Extract the [X, Y] coordinate from the center of the cell holding the provided text.  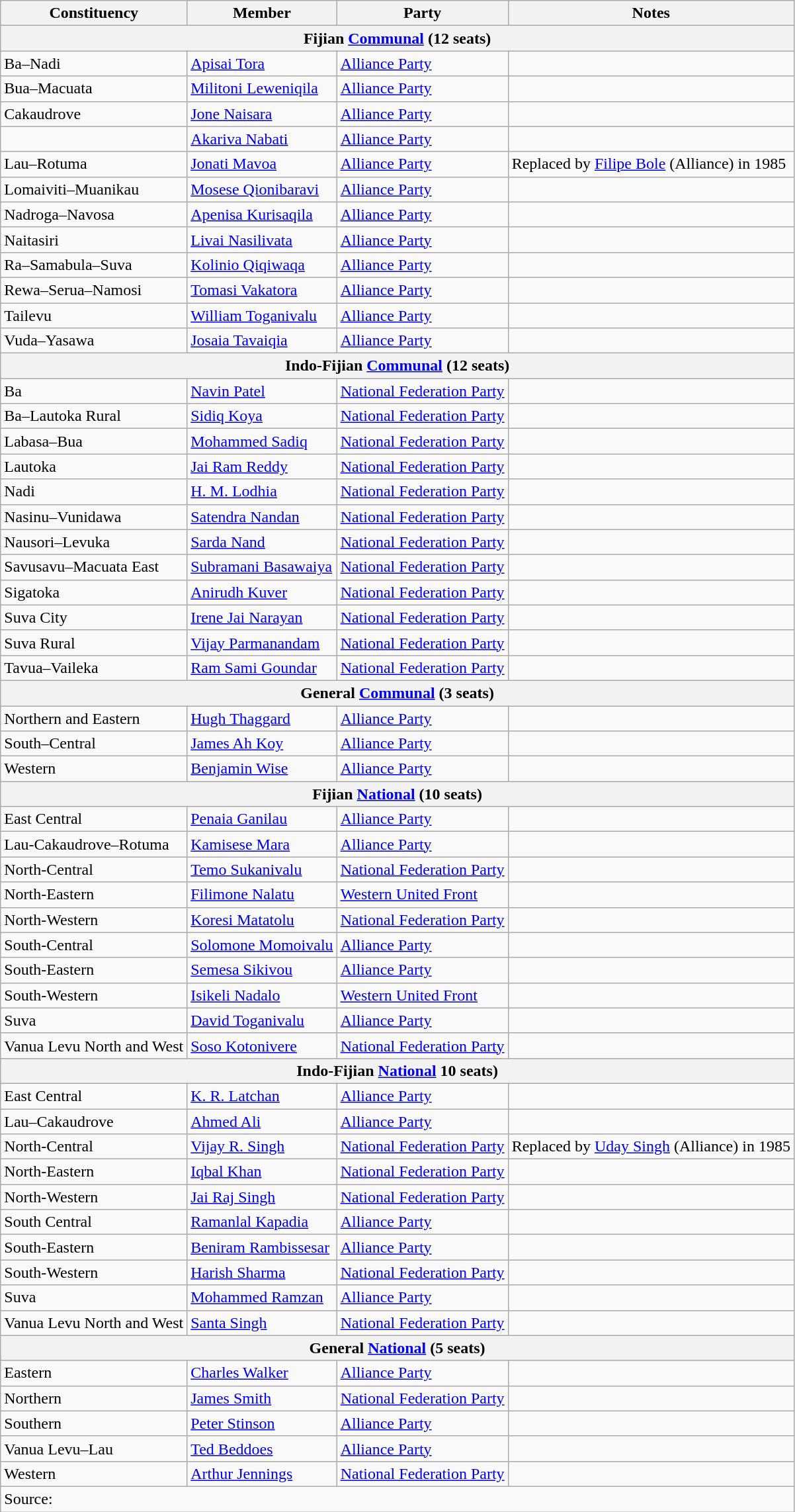
Militoni Leweniqila [262, 89]
Ram Sami Goundar [262, 668]
Suva City [94, 617]
Nadroga–Navosa [94, 214]
Lautoka [94, 467]
Ba–Nadi [94, 64]
Nausori–Levuka [94, 542]
Sigatoka [94, 592]
Southern [94, 1423]
Akariva Nabati [262, 139]
Ba–Lautoka Rural [94, 416]
Apenisa Kurisaqila [262, 214]
Arthur Jennings [262, 1474]
Vuda–Yasawa [94, 341]
Fijian National (10 seats) [397, 794]
Satendra Nandan [262, 517]
Solomone Momoivalu [262, 945]
Vanua Levu–Lau [94, 1448]
James Smith [262, 1398]
Replaced by Uday Singh (Alliance) in 1985 [651, 1147]
Koresi Matatolu [262, 920]
Rewa–Serua–Namosi [94, 290]
Cakaudrove [94, 114]
Indo-Fijian National 10 seats) [397, 1071]
Mohammed Sadiq [262, 441]
Harish Sharma [262, 1272]
Replaced by Filipe Bole (Alliance) in 1985 [651, 164]
Ramanlal Kapadia [262, 1222]
Subramani Basawaiya [262, 567]
Livai Nasilivata [262, 240]
Soso Kotonivere [262, 1045]
Ahmed Ali [262, 1122]
Kolinio Qiqiwaqa [262, 265]
Ra–Samabula–Suva [94, 265]
Party [422, 13]
Lau-Cakaudrove–Rotuma [94, 844]
Anirudh Kuver [262, 592]
Peter Stinson [262, 1423]
Labasa–Bua [94, 441]
David Toganivalu [262, 1020]
Josaia Tavaiqia [262, 341]
Tailevu [94, 316]
Kamisese Mara [262, 844]
Mosese Qionibaravi [262, 189]
Bua–Macuata [94, 89]
K. R. Latchan [262, 1096]
Ted Beddoes [262, 1448]
Constituency [94, 13]
Ba [94, 391]
Temo Sukanivalu [262, 869]
Vijay R. Singh [262, 1147]
Penaia Ganilau [262, 819]
Fijian Communal (12 seats) [397, 38]
Lomaiviti–Muanikau [94, 189]
General National (5 seats) [397, 1348]
Jonati Mavoa [262, 164]
Benjamin Wise [262, 769]
Filimone Nalatu [262, 895]
Nasinu–Vunidawa [94, 517]
Irene Jai Narayan [262, 617]
Source: [397, 1499]
Jai Raj Singh [262, 1197]
Sidiq Koya [262, 416]
Member [262, 13]
Semesa Sikivou [262, 970]
Sarda Nand [262, 542]
Santa Singh [262, 1323]
Tavua–Vaileka [94, 668]
Tomasi Vakatora [262, 290]
Iqbal Khan [262, 1172]
Notes [651, 13]
Charles Walker [262, 1373]
Mohammed Ramzan [262, 1298]
Navin Patel [262, 391]
South–Central [94, 744]
Naitasiri [94, 240]
Vijay Parmanandam [262, 643]
Suva Rural [94, 643]
Northern [94, 1398]
Isikeli Nadalo [262, 995]
Northern and Eastern [94, 718]
South-Central [94, 945]
Apisai Tora [262, 64]
William Toganivalu [262, 316]
Beniram Rambissesar [262, 1247]
H. M. Lodhia [262, 492]
Hugh Thaggard [262, 718]
James Ah Koy [262, 744]
General Communal (3 seats) [397, 693]
Savusavu–Macuata East [94, 567]
Jone Naisara [262, 114]
Eastern [94, 1373]
Indo-Fijian Communal (12 seats) [397, 366]
Jai Ram Reddy [262, 467]
Lau–Rotuma [94, 164]
South Central [94, 1222]
Nadi [94, 492]
Lau–Cakaudrove [94, 1122]
